Detect which cell encompasses the target text, then output its [X, Y] center coordinate. 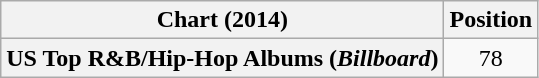
Position [491, 20]
Chart (2014) [222, 20]
US Top R&B/Hip-Hop Albums (Billboard) [222, 58]
78 [491, 58]
